Determine the (X, Y) coordinate at the center of the cell enclosing the given text.  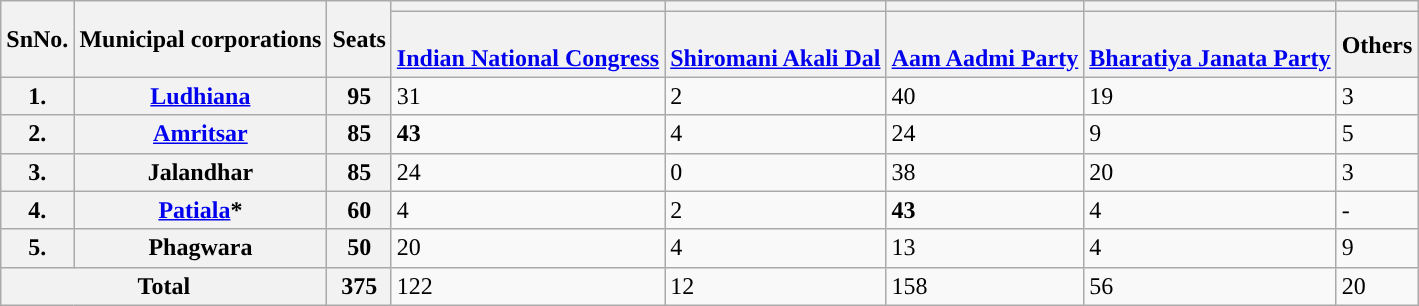
50 (359, 248)
31 (528, 96)
Seats (359, 39)
Jalandhar (200, 172)
3. (38, 172)
- (1377, 210)
2. (38, 134)
56 (1210, 286)
0 (776, 172)
4. (38, 210)
Amritsar (200, 134)
Municipal corporations (200, 39)
Ludhiana (200, 96)
60 (359, 210)
1. (38, 96)
13 (985, 248)
122 (528, 286)
Bharatiya Janata Party (1210, 44)
5 (1377, 134)
Phagwara (200, 248)
95 (359, 96)
Shiromani Akali Dal (776, 44)
12 (776, 286)
Aam Aadmi Party (985, 44)
SnNo. (38, 39)
Patiala* (200, 210)
40 (985, 96)
38 (985, 172)
5. (38, 248)
Total (164, 286)
Others (1377, 44)
Indian National Congress (528, 44)
19 (1210, 96)
158 (985, 286)
375 (359, 286)
